Provide the [x, y] coordinate of the cell's center where the given text is located.  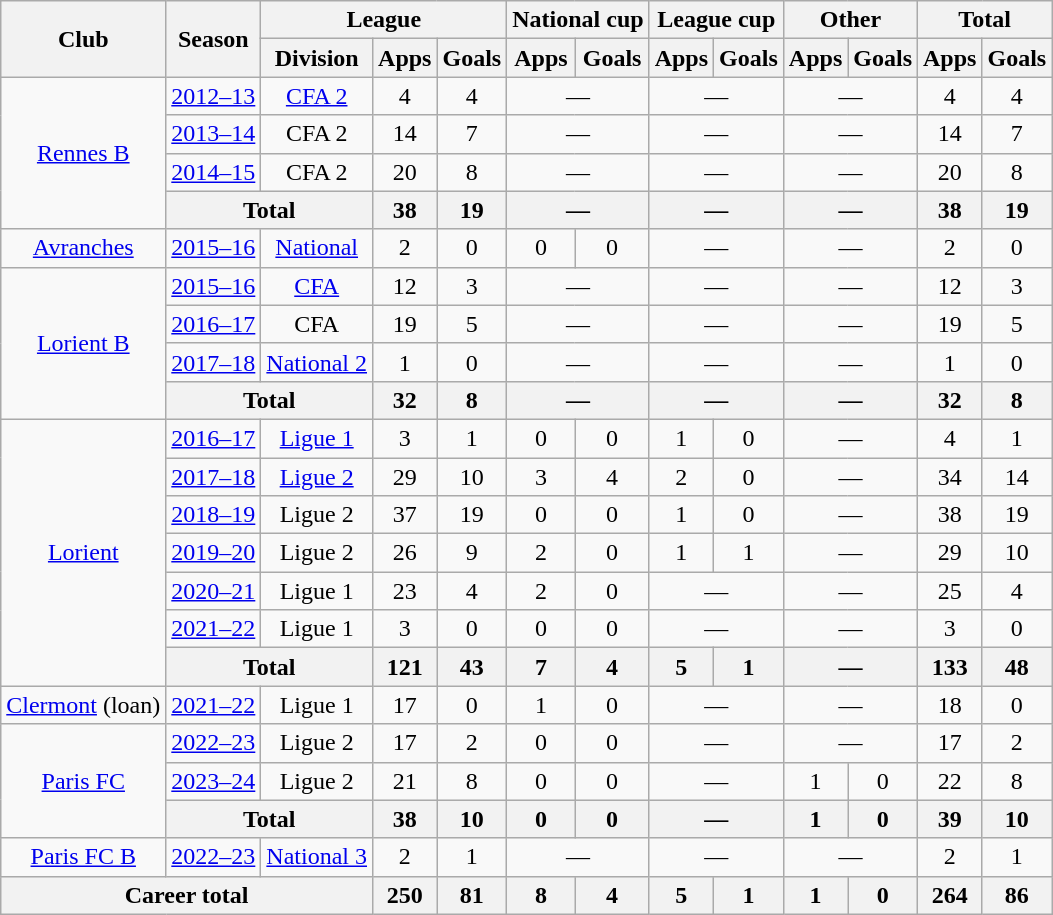
34 [950, 477]
133 [950, 667]
121 [405, 667]
2018–19 [214, 515]
26 [405, 553]
2020–21 [214, 591]
48 [1017, 667]
Avranches [84, 248]
39 [950, 819]
2019–20 [214, 553]
37 [405, 515]
National 2 [317, 362]
Club [84, 39]
264 [950, 895]
Career total [187, 895]
Other [850, 20]
Season [214, 39]
Clermont (loan) [84, 705]
81 [472, 895]
National cup [578, 20]
League [384, 20]
Lorient B [84, 343]
2023–24 [214, 781]
25 [950, 591]
National [317, 248]
23 [405, 591]
League cup [716, 20]
18 [950, 705]
2012–13 [214, 96]
2013–14 [214, 134]
Division [317, 58]
Paris FC [84, 781]
National 3 [317, 857]
9 [472, 553]
21 [405, 781]
2014–15 [214, 172]
86 [1017, 895]
Lorient [84, 552]
43 [472, 667]
Rennes B [84, 153]
250 [405, 895]
22 [950, 781]
Paris FC B [84, 857]
